Capture the cell that displays the provided text and extract its [X, Y] central coordinate. 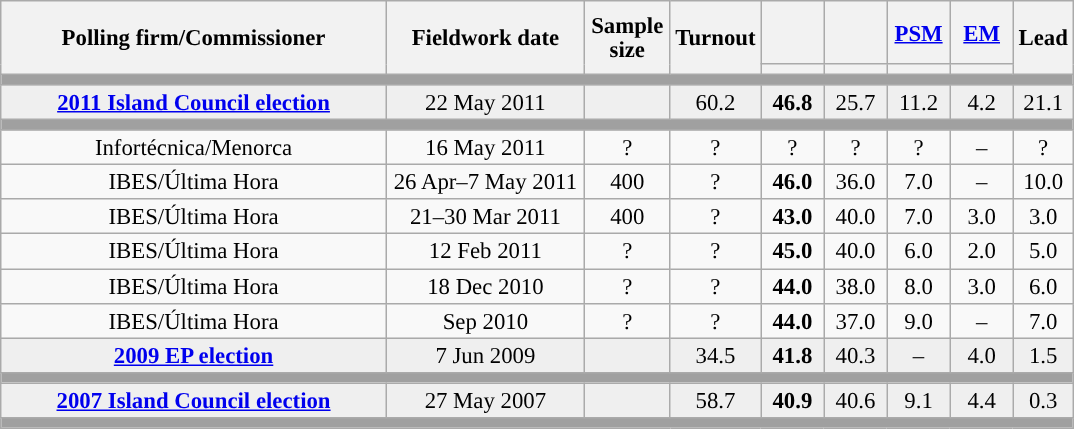
11.2 [918, 102]
58.7 [716, 400]
Sample size [627, 38]
16 May 2011 [485, 148]
21–30 Mar 2011 [485, 218]
4.4 [982, 400]
25.7 [856, 102]
EM [982, 32]
37.0 [856, 320]
10.0 [1043, 182]
9.1 [918, 400]
40.6 [856, 400]
18 Dec 2010 [485, 286]
4.2 [982, 102]
22 May 2011 [485, 102]
9.0 [918, 320]
Lead [1043, 38]
Turnout [716, 38]
Infortécnica/Menorca [194, 148]
5.0 [1043, 252]
27 May 2007 [485, 400]
36.0 [856, 182]
12 Feb 2011 [485, 252]
PSM [918, 32]
Sep 2010 [485, 320]
45.0 [792, 252]
34.5 [716, 356]
Fieldwork date [485, 38]
40.3 [856, 356]
46.8 [792, 102]
8.0 [918, 286]
38.0 [856, 286]
2007 Island Council election [194, 400]
43.0 [792, 218]
7 Jun 2009 [485, 356]
2011 Island Council election [194, 102]
1.5 [1043, 356]
46.0 [792, 182]
26 Apr–7 May 2011 [485, 182]
4.0 [982, 356]
40.9 [792, 400]
41.8 [792, 356]
21.1 [1043, 102]
2009 EP election [194, 356]
60.2 [716, 102]
0.3 [1043, 400]
2.0 [982, 252]
Polling firm/Commissioner [194, 38]
